Locate the cell with the specified text and output its [x, y] center coordinate. 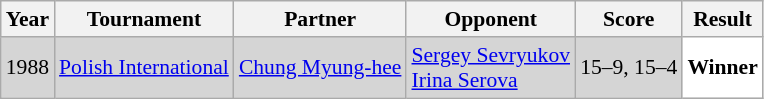
Score [628, 19]
Winner [722, 68]
Tournament [144, 19]
Result [722, 19]
Year [28, 19]
Partner [320, 19]
Chung Myung-hee [320, 68]
15–9, 15–4 [628, 68]
Sergey Sevryukov Irina Serova [490, 68]
Polish International [144, 68]
Opponent [490, 19]
1988 [28, 68]
